Provide the [X, Y] coordinate of the cell's center where the given text is located.  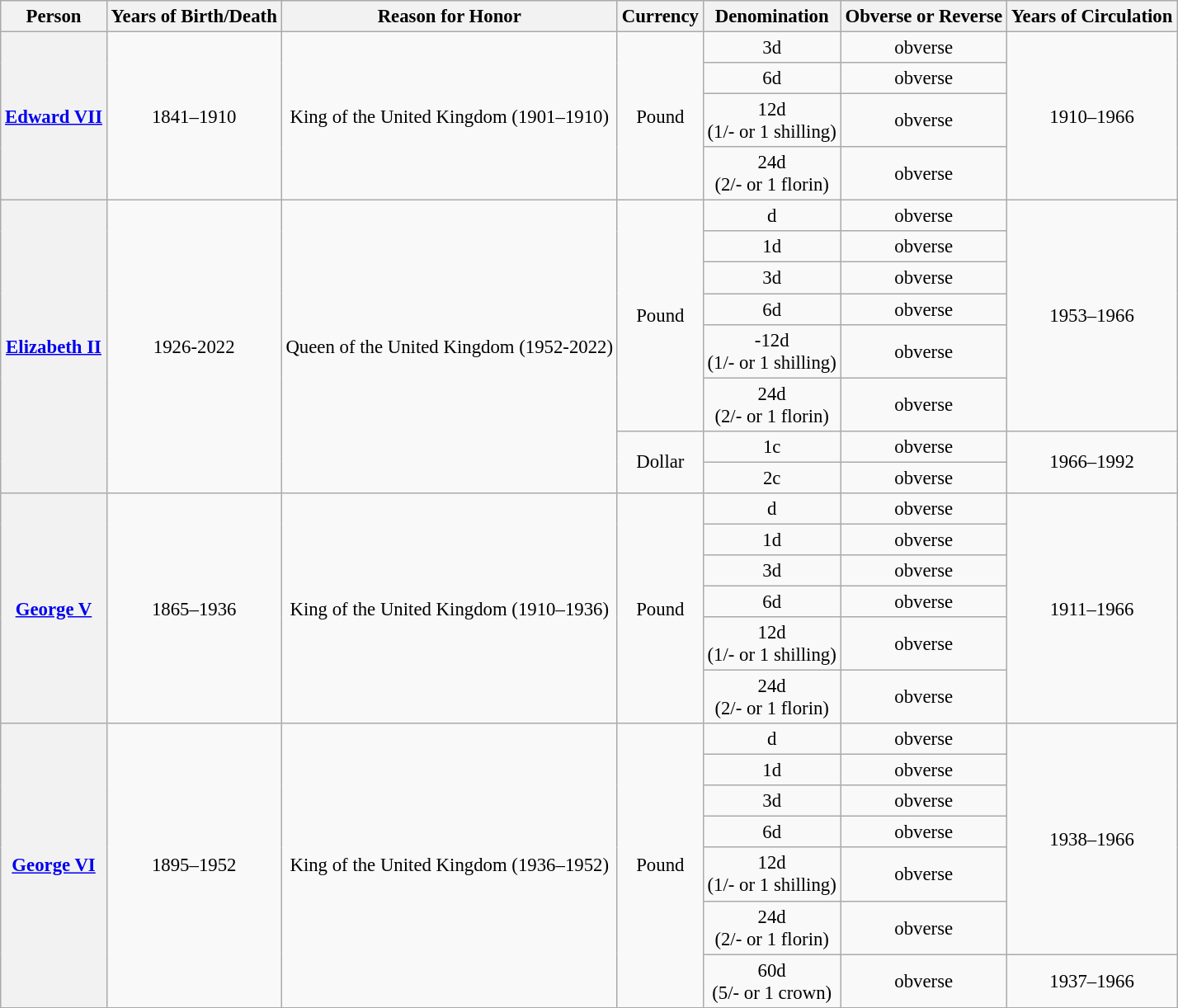
1911–1966 [1091, 609]
1926-2022 [194, 346]
1937–1966 [1091, 982]
1865–1936 [194, 609]
2c [772, 478]
1953–1966 [1091, 316]
Person [54, 16]
1938–1966 [1091, 839]
Denomination [772, 16]
Elizabeth II [54, 346]
Currency [660, 16]
1895–1952 [194, 865]
Edward VII [54, 116]
1910–1966 [1091, 116]
60d(5/- or 1 crown) [772, 982]
Queen of the United Kingdom (1952-2022) [449, 346]
King of the United Kingdom (1936–1952) [449, 865]
George VI [54, 865]
Obverse or Reverse [924, 16]
1c [772, 446]
George V [54, 609]
Years of Birth/Death [194, 16]
1841–1910 [194, 116]
Reason for Honor [449, 16]
King of the United Kingdom (1901–1910) [449, 116]
1966–1992 [1091, 462]
King of the United Kingdom (1910–1936) [449, 609]
Years of Circulation [1091, 16]
-12d(1/- or 1 shilling) [772, 351]
Dollar [660, 462]
